Provide the [x, y] coordinate of the cell's center where the given text is located.  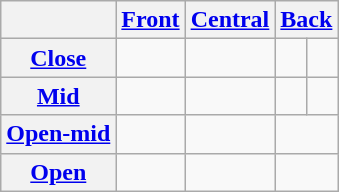
Front [150, 20]
Open [58, 172]
Close [58, 58]
Back [306, 20]
Open-mid [58, 134]
Mid [58, 96]
Central [230, 20]
